Identify which cell holds the provided text, then report its [X, Y] central coordinate. 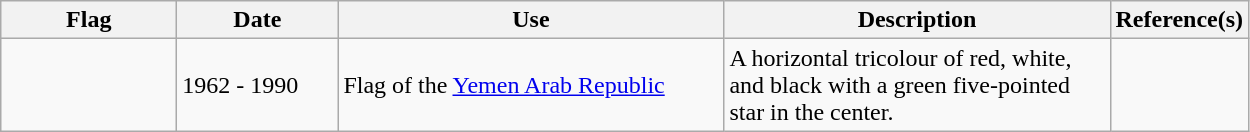
Date [258, 20]
A horizontal tricolour of red, white, and black with a green five-pointed star in the center. [917, 85]
Use [531, 20]
1962 - 1990 [258, 85]
Flag [89, 20]
Reference(s) [1180, 20]
Flag of the Yemen Arab Republic [531, 85]
Description [917, 20]
